Extract the [x, y] coordinate from the center of the cell holding the provided text.  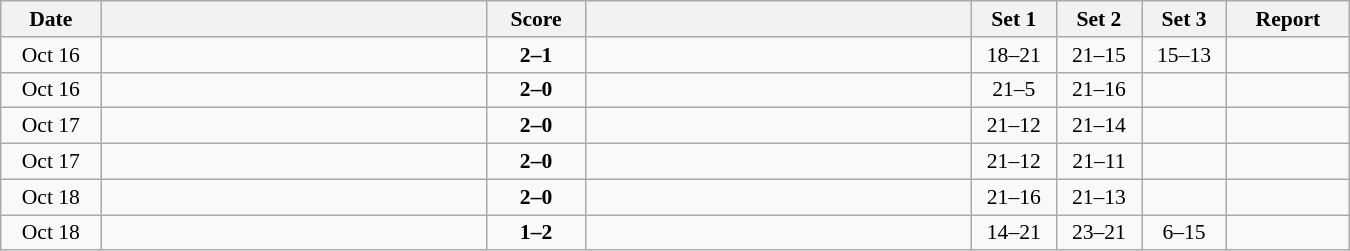
1–2 [536, 233]
21–14 [1098, 126]
15–13 [1184, 55]
Report [1288, 19]
Set 3 [1184, 19]
14–21 [1014, 233]
Date [51, 19]
23–21 [1098, 233]
Set 2 [1098, 19]
21–5 [1014, 90]
Score [536, 19]
2–1 [536, 55]
21–15 [1098, 55]
21–13 [1098, 197]
6–15 [1184, 233]
21–11 [1098, 162]
18–21 [1014, 55]
Set 1 [1014, 19]
